Determine the (X, Y) coordinate at the center of the cell enclosing the given text.  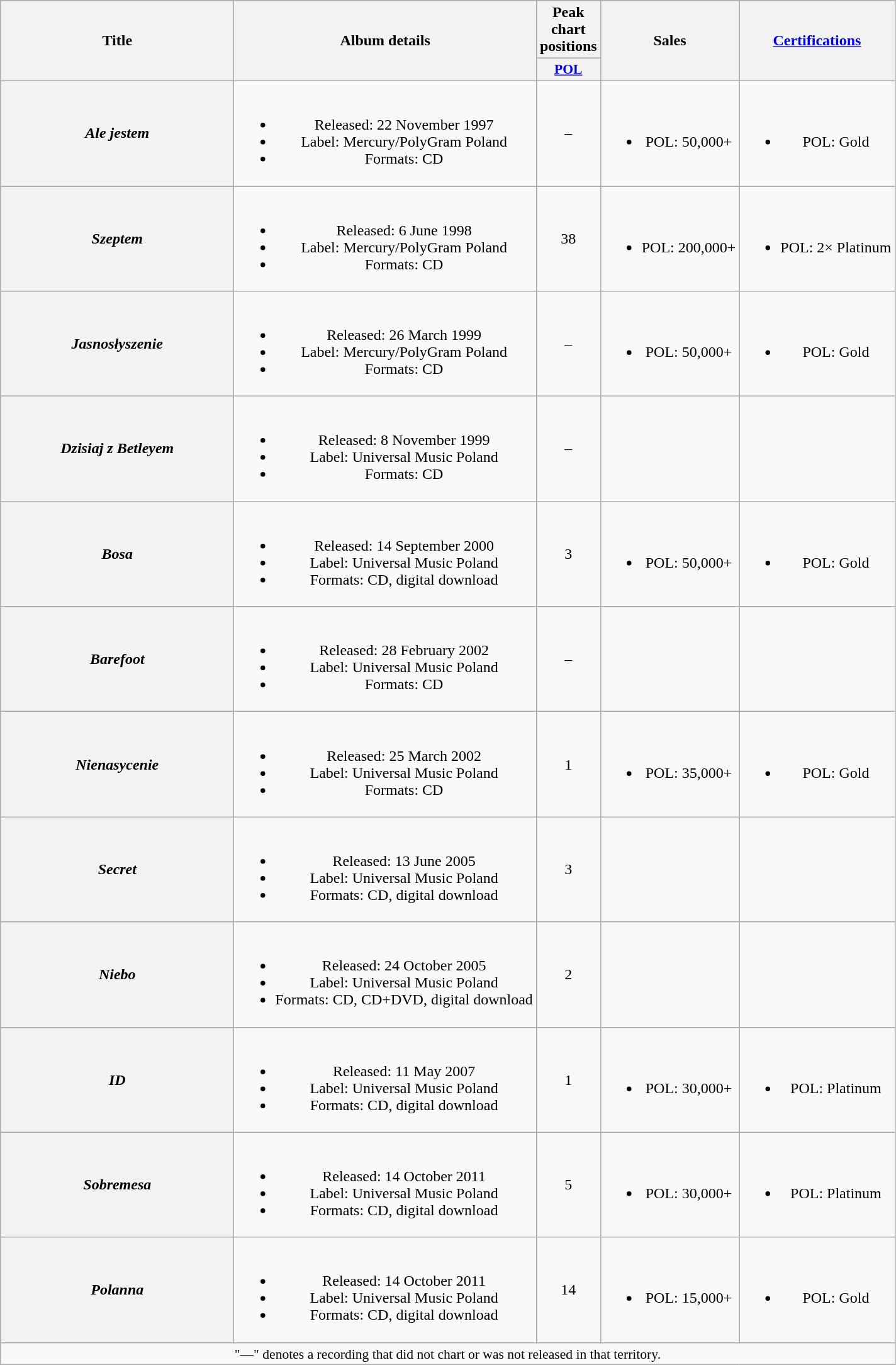
Released: 13 June 2005Label: Universal Music PolandFormats: CD, digital download (385, 870)
POL: 35,000+ (669, 764)
Released: 28 February 2002Label: Universal Music PolandFormats: CD (385, 660)
Barefoot (117, 660)
2 (568, 974)
5 (568, 1184)
Released: 25 March 2002Label: Universal Music PolandFormats: CD (385, 764)
ID (117, 1080)
Sales (669, 41)
Szeptem (117, 239)
Released: 26 March 1999Label: Mercury/PolyGram PolandFormats: CD (385, 344)
Sobremesa (117, 1184)
Jasnosłyszenie (117, 344)
Released: 14 September 2000Label: Universal Music PolandFormats: CD, digital download (385, 554)
Dzisiaj z Betleyem (117, 449)
Peak chart positions (568, 30)
38 (568, 239)
POL: 15,000+ (669, 1290)
POL: 200,000+ (669, 239)
Released: 24 October 2005Label: Universal Music PolandFormats: CD, CD+DVD, digital download (385, 974)
POL: 2× Platinum (817, 239)
"—" denotes a recording that did not chart or was not released in that territory. (448, 1354)
Released: 8 November 1999Label: Universal Music PolandFormats: CD (385, 449)
POL (568, 70)
Nienasycenie (117, 764)
Secret (117, 870)
Released: 22 November 1997Label: Mercury/PolyGram PolandFormats: CD (385, 133)
Niebo (117, 974)
Released: 11 May 2007Label: Universal Music PolandFormats: CD, digital download (385, 1080)
Released: 6 June 1998Label: Mercury/PolyGram PolandFormats: CD (385, 239)
14 (568, 1290)
Certifications (817, 41)
Title (117, 41)
Album details (385, 41)
Polanna (117, 1290)
Bosa (117, 554)
Ale jestem (117, 133)
